Determine the [x, y] coordinate at the center of the cell enclosing the given text.  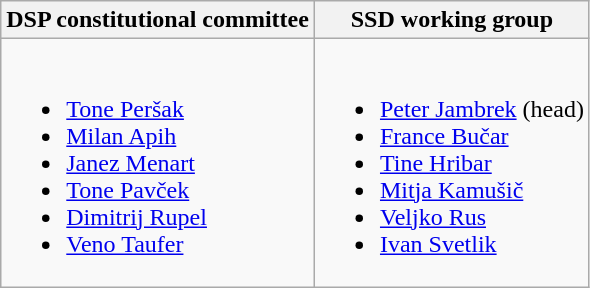
Peter Jambrek (head)France BučarTine HribarMitja KamušičVeljko RusIvan Svetlik [452, 163]
DSP constitutional committee [158, 20]
Tone PeršakMilan ApihJanez MenartTone PavčekDimitrij RupelVeno Taufer [158, 163]
SSD working group [452, 20]
